Output the (x, y) coordinate of the center of the cell containing the given text.  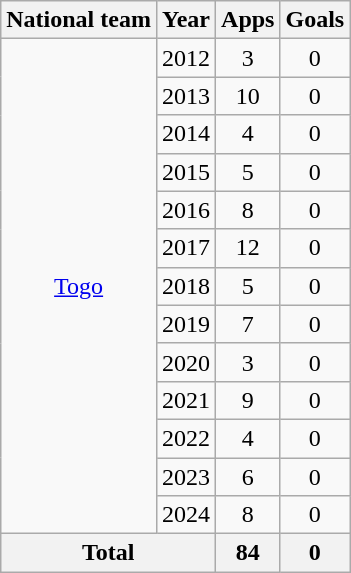
2023 (186, 477)
2016 (186, 210)
2012 (186, 58)
2024 (186, 515)
2013 (186, 96)
Total (108, 553)
2022 (186, 438)
Year (186, 20)
National team (79, 20)
Apps (248, 20)
Goals (315, 20)
2020 (186, 362)
2015 (186, 172)
7 (248, 324)
2014 (186, 134)
10 (248, 96)
84 (248, 553)
Togo (79, 286)
2017 (186, 248)
2018 (186, 286)
9 (248, 400)
2021 (186, 400)
2019 (186, 324)
12 (248, 248)
6 (248, 477)
